Provide the (X, Y) coordinate of the cell's center where the given text is located.  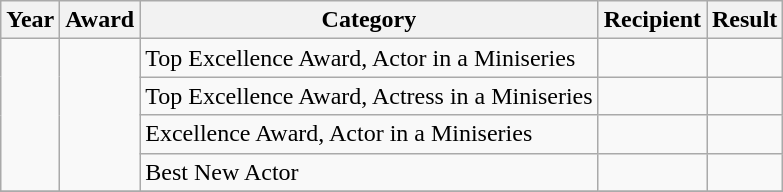
Top Excellence Award, Actress in a Miniseries (369, 96)
Excellence Award, Actor in a Miniseries (369, 134)
Category (369, 20)
Year (30, 20)
Best New Actor (369, 172)
Recipient (652, 20)
Result (744, 20)
Top Excellence Award, Actor in a Miniseries (369, 58)
Award (100, 20)
